Identify which cell holds the provided text, then report its [X, Y] central coordinate. 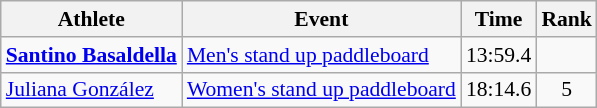
Women's stand up paddleboard [322, 90]
Athlete [92, 19]
Rank [566, 19]
Time [498, 19]
Juliana González [92, 90]
Santino Basaldella [92, 55]
5 [566, 90]
Event [322, 19]
18:14.6 [498, 90]
Men's stand up paddleboard [322, 55]
13:59.4 [498, 55]
